Extract the (x, y) coordinate from the center of the cell holding the provided text.  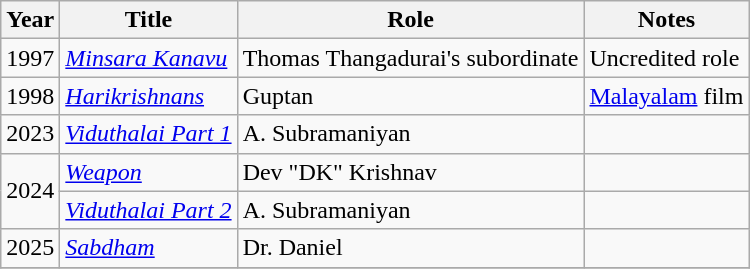
Thomas Thangadurai's subordinate (410, 58)
Uncredited role (666, 58)
Malayalam film (666, 96)
Sabdham (148, 248)
Viduthalai Part 2 (148, 210)
2024 (30, 191)
1997 (30, 58)
Year (30, 20)
Title (148, 20)
Guptan (410, 96)
Viduthalai Part 1 (148, 134)
Dr. Daniel (410, 248)
Notes (666, 20)
1998 (30, 96)
Role (410, 20)
Dev "DK" Krishnav (410, 172)
Weapon (148, 172)
Minsara Kanavu (148, 58)
Harikrishnans (148, 96)
2023 (30, 134)
2025 (30, 248)
